Scan for the cell matching the given text and deliver its (x, y) coordinate at center. 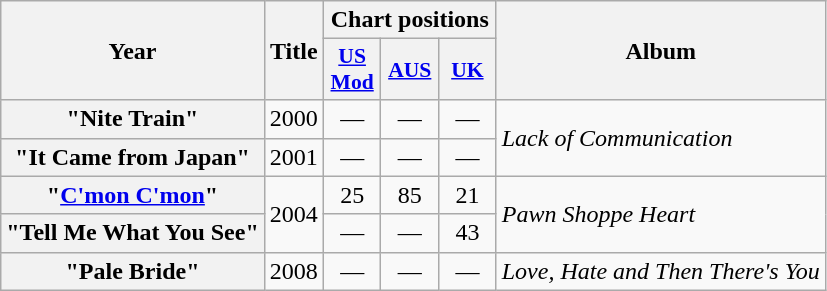
Chart positions (410, 20)
Love, Hate and Then There's You (660, 271)
2004 (294, 214)
Lack of Communication (660, 138)
2001 (294, 157)
2008 (294, 271)
25 (352, 195)
US Mod (352, 70)
Year (133, 50)
Title (294, 50)
21 (468, 195)
"Tell Me What You See" (133, 233)
"C'mon C'mon" (133, 195)
UK (468, 70)
"Pale Bride" (133, 271)
43 (468, 233)
Album (660, 50)
"It Came from Japan" (133, 157)
AUS (410, 70)
Pawn Shoppe Heart (660, 214)
2000 (294, 119)
85 (410, 195)
"Nite Train" (133, 119)
